Provide the [X, Y] coordinate of the cell's center where the given text is located.  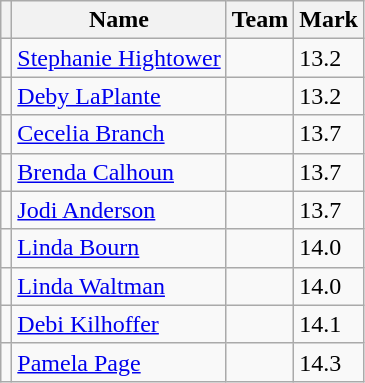
Jodi Anderson [119, 210]
Stephanie Hightower [119, 58]
Brenda Calhoun [119, 172]
Debi Kilhoffer [119, 324]
Linda Bourn [119, 248]
14.1 [329, 324]
Cecelia Branch [119, 134]
Name [119, 20]
Mark [329, 20]
Linda Waltman [119, 286]
Team [260, 20]
14.3 [329, 362]
Deby LaPlante [119, 96]
Pamela Page [119, 362]
